Find where the given text appears and provide that cell's center as [x, y] coordinate. 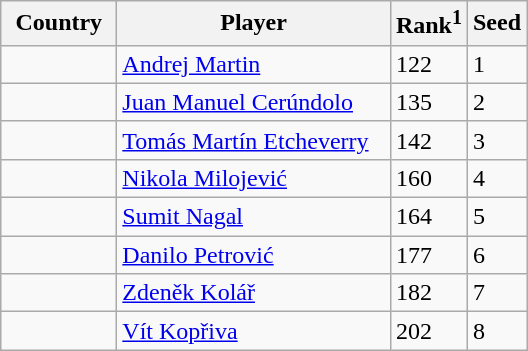
160 [428, 178]
Seed [496, 24]
Sumit Nagal [254, 217]
Danilo Petrović [254, 255]
7 [496, 293]
202 [428, 331]
6 [496, 255]
135 [428, 102]
5 [496, 217]
Tomás Martín Etcheverry [254, 140]
Rank1 [428, 24]
Juan Manuel Cerúndolo [254, 102]
Nikola Milojević [254, 178]
177 [428, 255]
182 [428, 293]
4 [496, 178]
Vít Kopřiva [254, 331]
142 [428, 140]
Andrej Martin [254, 64]
2 [496, 102]
Country [59, 24]
164 [428, 217]
122 [428, 64]
1 [496, 64]
Zdeněk Kolář [254, 293]
8 [496, 331]
Player [254, 24]
3 [496, 140]
